From the cell containing the given text, extract its center point as (X, Y) coordinate. 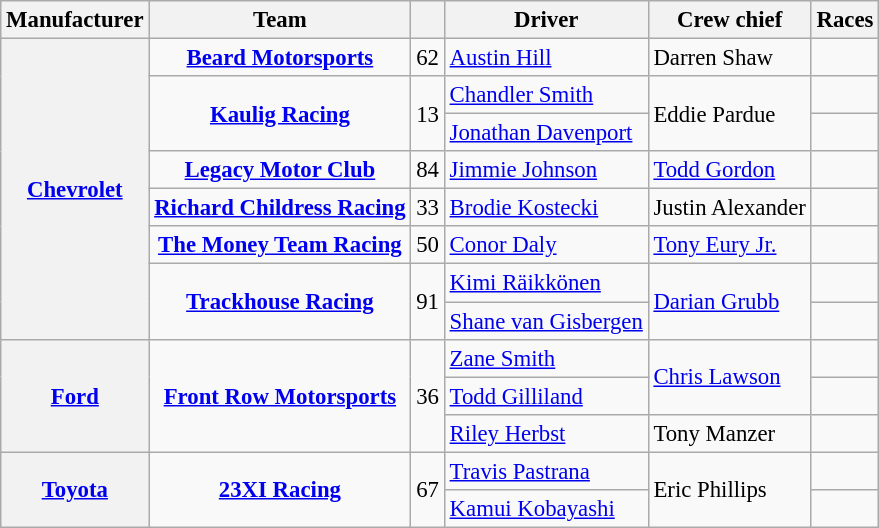
13 (428, 114)
Todd Gordon (730, 170)
Chandler Smith (546, 95)
33 (428, 208)
23XI Racing (280, 490)
Driver (546, 20)
Kaulig Racing (280, 114)
50 (428, 245)
Toyota (75, 490)
Eric Phillips (730, 490)
Kimi Räikkönen (546, 283)
Crew chief (730, 20)
62 (428, 58)
Jimmie Johnson (546, 170)
Legacy Motor Club (280, 170)
Ford (75, 396)
Jonathan Davenport (546, 133)
Trackhouse Racing (280, 302)
Tony Manzer (730, 433)
Chris Lawson (730, 376)
Tony Eury Jr. (730, 245)
Shane van Gisbergen (546, 321)
Austin Hill (546, 58)
Zane Smith (546, 358)
Front Row Motorsports (280, 396)
Todd Gilliland (546, 396)
67 (428, 490)
91 (428, 302)
Manufacturer (75, 20)
Justin Alexander (730, 208)
Darren Shaw (730, 58)
Chevrolet (75, 190)
Travis Pastrana (546, 471)
Conor Daly (546, 245)
Kamui Kobayashi (546, 509)
Richard Childress Racing (280, 208)
Beard Motorsports (280, 58)
Team (280, 20)
Races (845, 20)
84 (428, 170)
Riley Herbst (546, 433)
36 (428, 396)
Brodie Kostecki (546, 208)
The Money Team Racing (280, 245)
Eddie Pardue (730, 114)
Darian Grubb (730, 302)
